Locate the cell with the specified text and output its [X, Y] center coordinate. 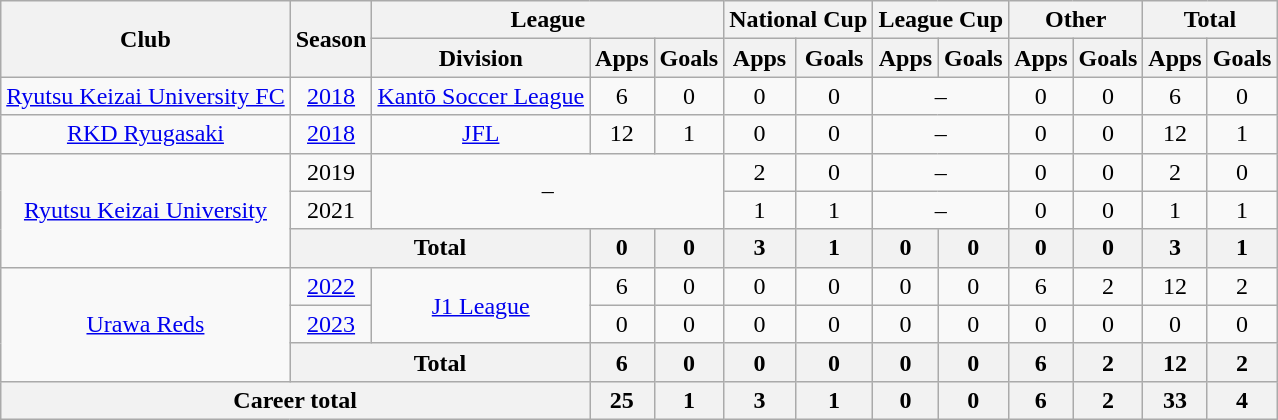
Urawa Reds [146, 324]
33 [1175, 400]
4 [1242, 400]
2019 [331, 172]
Other [1076, 20]
National Cup [798, 20]
2023 [331, 324]
25 [622, 400]
2021 [331, 210]
Ryutsu Keizai University FC [146, 96]
League [548, 20]
Career total [296, 400]
2022 [331, 286]
J1 League [481, 305]
League Cup [941, 20]
JFL [481, 134]
Kantō Soccer League [481, 96]
Ryutsu Keizai University [146, 210]
RKD Ryugasaki [146, 134]
Club [146, 39]
Season [331, 39]
Division [481, 58]
